Output the [X, Y] coordinate of the center of the cell containing the given text.  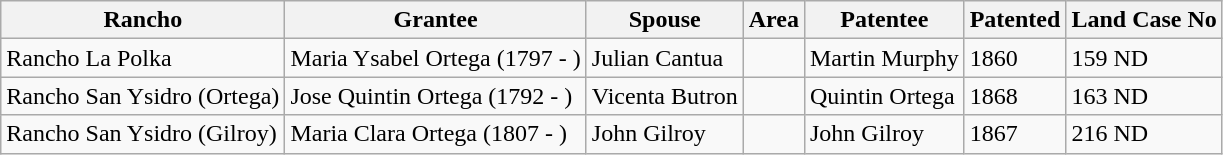
Spouse [664, 20]
Jose Quintin Ortega (1792 - ) [436, 96]
1868 [1015, 96]
Rancho La Polka [143, 58]
Vicenta Butron [664, 96]
1860 [1015, 58]
Land Case No [1144, 20]
Maria Clara Ortega (1807 - ) [436, 134]
Grantee [436, 20]
Area [774, 20]
159 ND [1144, 58]
Patentee [884, 20]
Rancho San Ysidro (Ortega) [143, 96]
Patented [1015, 20]
Julian Cantua [664, 58]
Rancho San Ysidro (Gilroy) [143, 134]
Martin Murphy [884, 58]
1867 [1015, 134]
Rancho [143, 20]
Maria Ysabel Ortega (1797 - ) [436, 58]
Quintin Ortega [884, 96]
216 ND [1144, 134]
163 ND [1144, 96]
